Pinpoint the cell where the given text exists, returning its [x, y] midpoint coordinate. 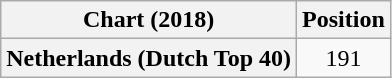
Position [344, 20]
Chart (2018) [149, 20]
191 [344, 58]
Netherlands (Dutch Top 40) [149, 58]
